Output the [X, Y] coordinate of the center of the cell containing the given text.  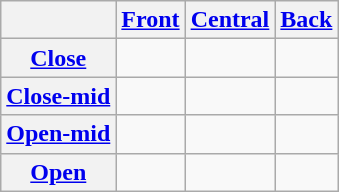
Open [58, 172]
Close [58, 58]
Open-mid [58, 134]
Back [306, 20]
Front [150, 20]
Close-mid [58, 96]
Central [230, 20]
